Provide the [X, Y] coordinate of the cell's center where the given text is located.  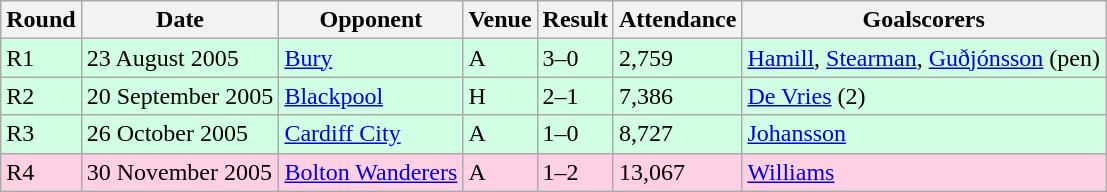
2,759 [677, 58]
R3 [41, 134]
23 August 2005 [180, 58]
R1 [41, 58]
Blackpool [371, 96]
7,386 [677, 96]
2–1 [575, 96]
Opponent [371, 20]
Williams [924, 172]
De Vries (2) [924, 96]
Bury [371, 58]
Johansson [924, 134]
Venue [500, 20]
Bolton Wanderers [371, 172]
20 September 2005 [180, 96]
Result [575, 20]
13,067 [677, 172]
H [500, 96]
Date [180, 20]
R4 [41, 172]
Attendance [677, 20]
8,727 [677, 134]
1–2 [575, 172]
30 November 2005 [180, 172]
26 October 2005 [180, 134]
3–0 [575, 58]
Round [41, 20]
Goalscorers [924, 20]
1–0 [575, 134]
Hamill, Stearman, Guðjónsson (pen) [924, 58]
Cardiff City [371, 134]
R2 [41, 96]
